Determine the (X, Y) coordinate at the center of the cell enclosing the given text.  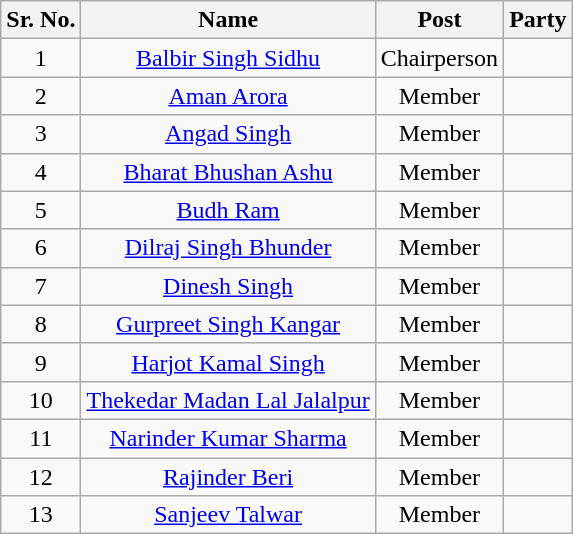
Dilraj Singh Bhunder (228, 248)
Sr. No. (41, 20)
Balbir Singh Sidhu (228, 58)
Dinesh Singh (228, 286)
Party (538, 20)
9 (41, 362)
13 (41, 515)
Narinder Kumar Sharma (228, 438)
10 (41, 400)
7 (41, 286)
Rajinder Beri (228, 477)
Name (228, 20)
3 (41, 134)
6 (41, 248)
Thekedar Madan Lal Jalalpur (228, 400)
Harjot Kamal Singh (228, 362)
11 (41, 438)
Chairperson (439, 58)
Angad Singh (228, 134)
1 (41, 58)
Aman Arora (228, 96)
Sanjeev Talwar (228, 515)
8 (41, 324)
Bharat Bhushan Ashu (228, 172)
Gurpreet Singh Kangar (228, 324)
Budh Ram (228, 210)
5 (41, 210)
Post (439, 20)
12 (41, 477)
2 (41, 96)
4 (41, 172)
